Determine the (x, y) coordinate at the center of the cell enclosing the given text.  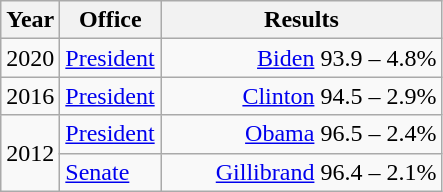
Biden 93.9 – 4.8% (302, 58)
Year (30, 20)
2012 (30, 153)
Clinton 94.5 – 2.9% (302, 96)
2016 (30, 96)
Senate (110, 172)
2020 (30, 58)
Office (110, 20)
Gillibrand 96.4 – 2.1% (302, 172)
Obama 96.5 – 2.4% (302, 134)
Results (302, 20)
